Find where the given text appears and provide that cell's center as [X, Y] coordinate. 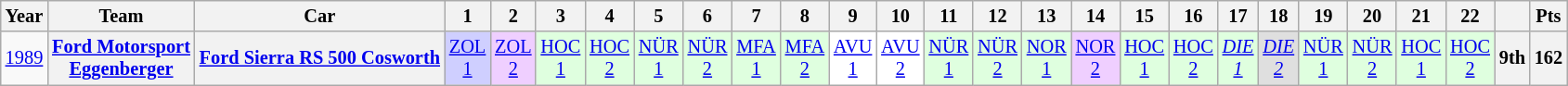
Ford Sierra RS 500 Cosworth [319, 58]
8 [805, 16]
Pts [1549, 16]
Year [24, 16]
19 [1324, 16]
Car [319, 16]
16 [1194, 16]
12 [997, 16]
AVU2 [901, 58]
5 [659, 16]
22 [1471, 16]
MFA1 [756, 58]
11 [949, 16]
DIE2 [1278, 58]
ZOL2 [512, 58]
3 [561, 16]
20 [1372, 16]
15 [1144, 16]
13 [1047, 16]
162 [1549, 58]
6 [707, 16]
1 [468, 16]
Ford MotorsportEggenberger [121, 58]
2 [512, 16]
1989 [24, 58]
NOR1 [1047, 58]
AVU1 [852, 58]
14 [1095, 16]
10 [901, 16]
4 [609, 16]
18 [1278, 16]
DIE1 [1238, 58]
NOR2 [1095, 58]
9th [1512, 58]
21 [1420, 16]
Team [121, 16]
MFA2 [805, 58]
9 [852, 16]
ZOL1 [468, 58]
17 [1238, 16]
7 [756, 16]
